Provide the (x, y) coordinate of the cell's center where the given text is located.  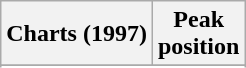
Charts (1997) (77, 34)
Peakposition (198, 34)
